For the text-containing cell, return its midpoint in [x, y] coordinate format. 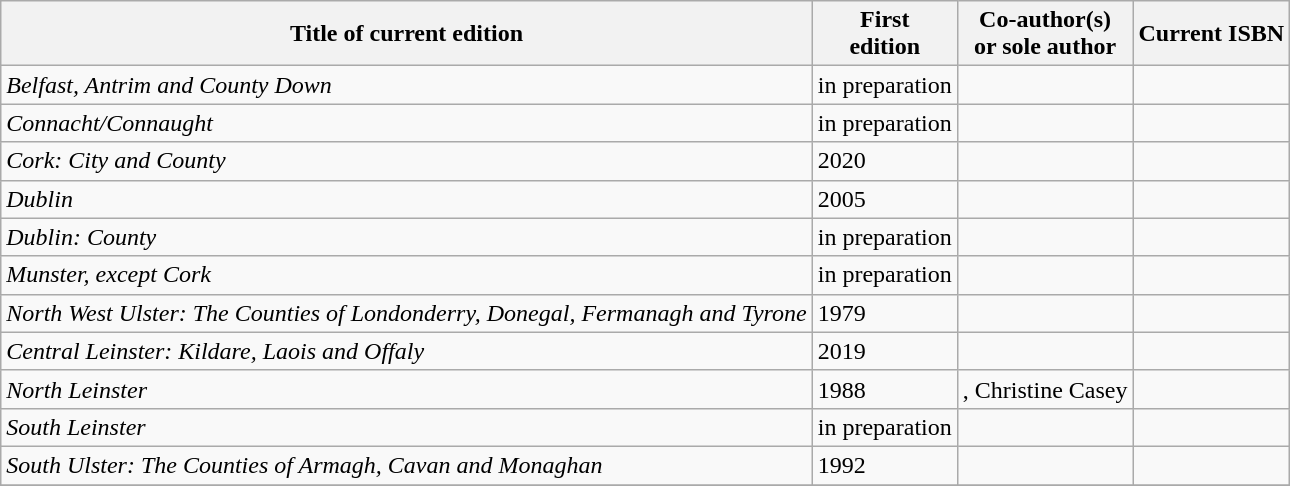
First edition [884, 34]
Belfast, Antrim and County Down [407, 85]
Co-author(s)or sole author [1045, 34]
North Leinster [407, 389]
Title of current edition [407, 34]
North West Ulster: The Counties of Londonderry, Donegal, Fermanagh and Tyrone [407, 313]
Current ISBN [1212, 34]
2020 [884, 161]
Connacht/Connaught [407, 123]
Dublin: County [407, 237]
Munster, except Cork [407, 275]
Cork: City and County [407, 161]
Dublin [407, 199]
South Leinster [407, 427]
South Ulster: The Counties of Armagh, Cavan and Monaghan [407, 465]
1979 [884, 313]
2019 [884, 351]
2005 [884, 199]
1992 [884, 465]
Central Leinster: Kildare, Laois and Offaly [407, 351]
1988 [884, 389]
, Christine Casey [1045, 389]
